Extract the (x, y) coordinate from the center of the cell holding the provided text.  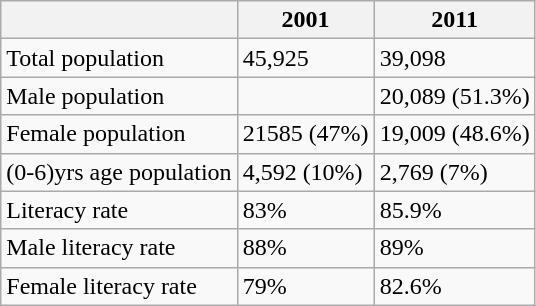
79% (306, 286)
Total population (119, 58)
21585 (47%) (306, 134)
88% (306, 248)
(0-6)yrs age population (119, 172)
Female population (119, 134)
82.6% (454, 286)
39,098 (454, 58)
89% (454, 248)
19,009 (48.6%) (454, 134)
85.9% (454, 210)
83% (306, 210)
2,769 (7%) (454, 172)
2011 (454, 20)
20,089 (51.3%) (454, 96)
Male population (119, 96)
Male literacy rate (119, 248)
2001 (306, 20)
Literacy rate (119, 210)
4,592 (10%) (306, 172)
45,925 (306, 58)
Female literacy rate (119, 286)
